From the cell containing the given text, extract its center point as (x, y) coordinate. 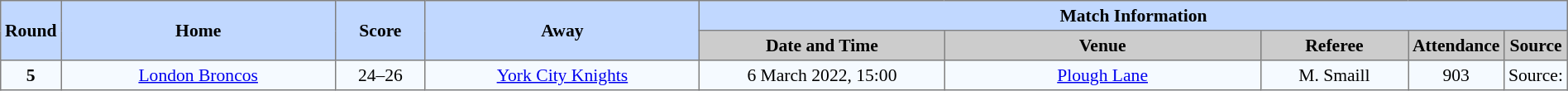
Plough Lane (1102, 75)
Round (31, 31)
5 (31, 75)
Referee (1334, 45)
York City Knights (562, 75)
Date and Time (822, 45)
24–26 (380, 75)
Score (380, 31)
Home (198, 31)
Source (1537, 45)
6 March 2022, 15:00 (822, 75)
Attendance (1456, 45)
Source: (1537, 75)
Away (562, 31)
Match Information (1134, 16)
903 (1456, 75)
Venue (1102, 45)
London Broncos (198, 75)
M. Smaill (1334, 75)
